For the text-containing cell, return its midpoint in [x, y] coordinate format. 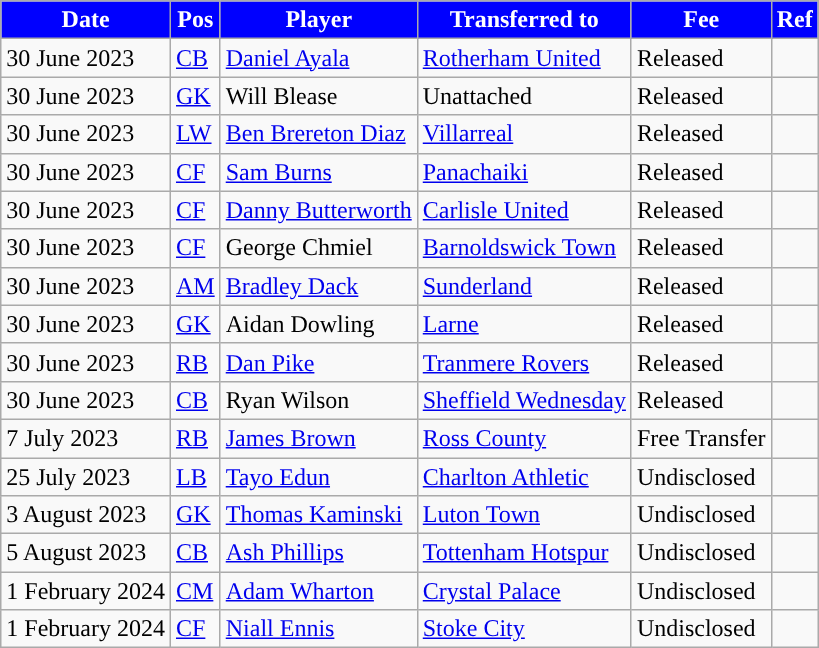
Transferred to [524, 20]
25 July 2023 [86, 477]
George Chmiel [318, 248]
Villarreal [524, 134]
Larne [524, 324]
Thomas Kaminski [318, 515]
Sheffield Wednesday [524, 400]
3 August 2023 [86, 515]
Date [86, 20]
Danny Butterworth [318, 210]
Tranmere Rovers [524, 362]
Free Transfer [701, 438]
Carlisle United [524, 210]
Barnoldswick Town [524, 248]
CM [195, 591]
LB [195, 477]
Sam Burns [318, 172]
LW [195, 134]
Stoke City [524, 629]
Player [318, 20]
Panachaiki [524, 172]
5 August 2023 [86, 553]
Sunderland [524, 286]
Charlton Athletic [524, 477]
7 July 2023 [86, 438]
Bradley Dack [318, 286]
Tayo Edun [318, 477]
Unattached [524, 96]
Tottenham Hotspur [524, 553]
Niall Ennis [318, 629]
AM [195, 286]
Adam Wharton [318, 591]
Ash Phillips [318, 553]
Ross County [524, 438]
Will Blease [318, 96]
Luton Town [524, 515]
Fee [701, 20]
Ryan Wilson [318, 400]
Dan Pike [318, 362]
Rotherham United [524, 58]
Ref [794, 20]
Pos [195, 20]
Ben Brereton Diaz [318, 134]
James Brown [318, 438]
Daniel Ayala [318, 58]
Crystal Palace [524, 591]
Aidan Dowling [318, 324]
